Find where the given text appears and provide that cell's center as [x, y] coordinate. 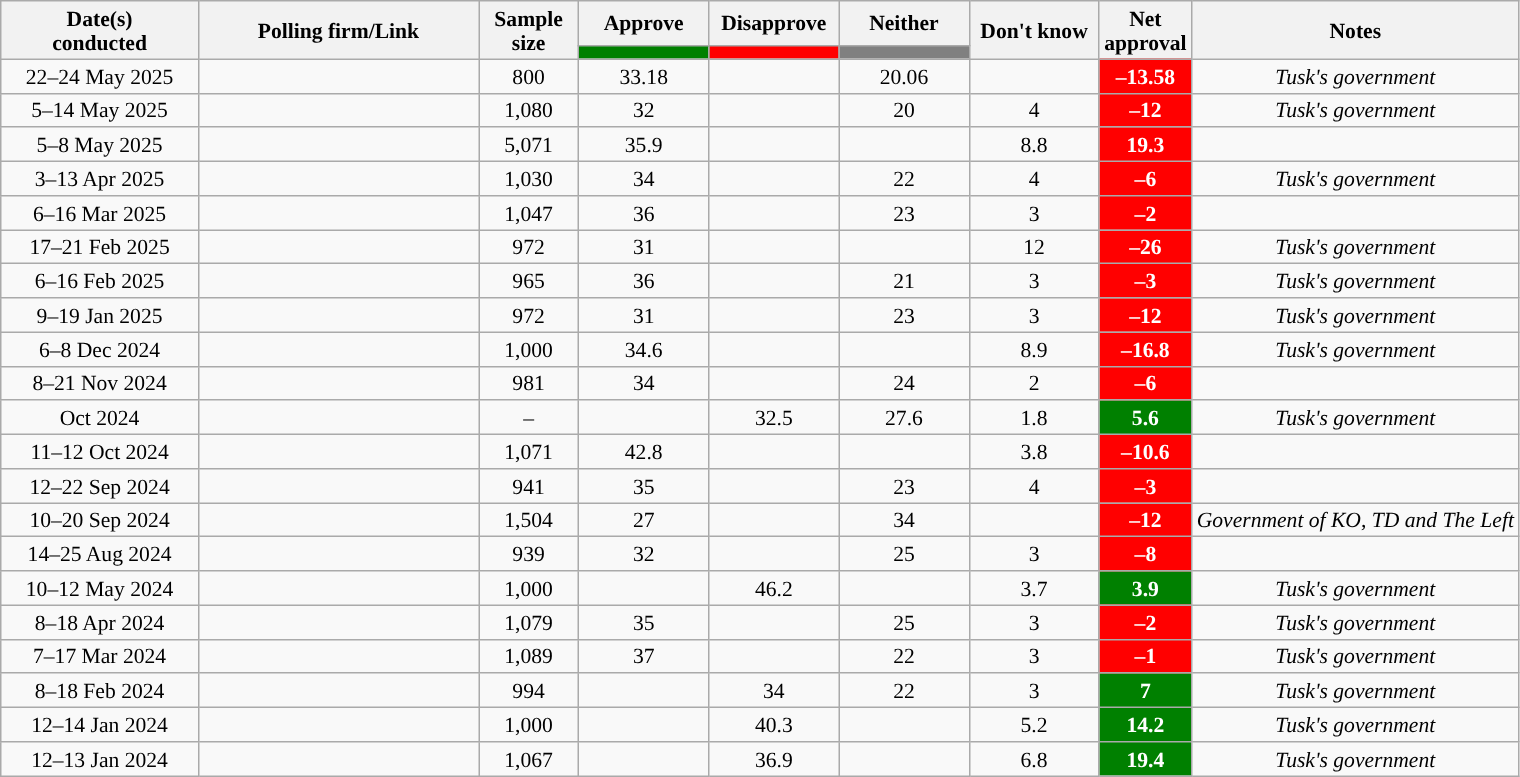
3.7 [1034, 588]
Polling firm/Link [338, 30]
12 [1034, 247]
941 [528, 486]
8–21 Nov 2024 [100, 383]
Approve [644, 24]
800 [528, 76]
10–12 May 2024 [100, 588]
Disapprove [774, 24]
3.9 [1146, 588]
981 [528, 383]
20 [904, 110]
939 [528, 554]
11–12 Oct 2024 [100, 452]
6–16 Mar 2025 [100, 213]
3–13 Apr 2025 [100, 179]
14.2 [1146, 725]
–10.6 [1146, 452]
–13.58 [1146, 76]
9–19 Jan 2025 [100, 315]
14–25 Aug 2024 [100, 554]
32.5 [774, 418]
27 [644, 520]
Don't know [1034, 30]
6–8 Dec 2024 [100, 349]
5–8 May 2025 [100, 145]
5.2 [1034, 725]
20.06 [904, 76]
1,504 [528, 520]
12–13 Jan 2024 [100, 759]
7–17 Mar 2024 [100, 656]
2 [1034, 383]
8.8 [1034, 145]
24 [904, 383]
994 [528, 691]
–8 [1146, 554]
27.6 [904, 418]
19.3 [1146, 145]
–26 [1146, 247]
1,047 [528, 213]
Neither [904, 24]
Oct 2024 [100, 418]
42.8 [644, 452]
21 [904, 281]
1,089 [528, 656]
–16.8 [1146, 349]
22–24 May 2025 [100, 76]
1,067 [528, 759]
5–14 May 2025 [100, 110]
3.8 [1034, 452]
7 [1146, 691]
965 [528, 281]
1,079 [528, 622]
37 [644, 656]
Date(s)conducted [100, 30]
1,030 [528, 179]
1.8 [1034, 418]
36.9 [774, 759]
Notes [1356, 30]
33.18 [644, 76]
40.3 [774, 725]
10–20 Sep 2024 [100, 520]
6–16 Feb 2025 [100, 281]
1,080 [528, 110]
Government of KO, TD and The Left [1356, 520]
8–18 Feb 2024 [100, 691]
8.9 [1034, 349]
6.8 [1034, 759]
19.4 [1146, 759]
Sample size [528, 30]
Net approval [1146, 30]
12–14 Jan 2024 [100, 725]
35.9 [644, 145]
8–18 Apr 2024 [100, 622]
– [528, 418]
17–21 Feb 2025 [100, 247]
34.6 [644, 349]
46.2 [774, 588]
1,071 [528, 452]
12–22 Sep 2024 [100, 486]
5.6 [1146, 418]
–1 [1146, 656]
5,071 [528, 145]
